Capture the cell that displays the provided text and extract its [x, y] central coordinate. 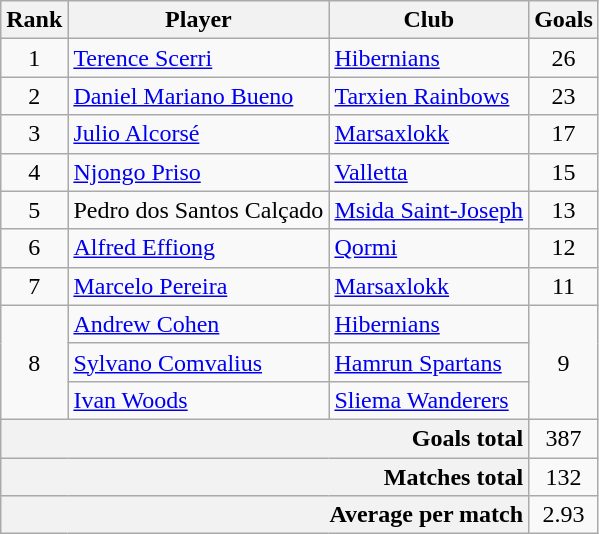
Terence Scerri [198, 58]
Valletta [429, 172]
6 [34, 248]
Ivan Woods [198, 400]
Andrew Cohen [198, 324]
8 [34, 362]
13 [564, 210]
132 [564, 477]
Qormi [429, 248]
Marcelo Pereira [198, 286]
23 [564, 96]
Goals [564, 20]
2.93 [564, 515]
Matches total [265, 477]
9 [564, 362]
Player [198, 20]
Alfred Effiong [198, 248]
387 [564, 438]
Average per match [265, 515]
5 [34, 210]
4 [34, 172]
15 [564, 172]
11 [564, 286]
Njongo Priso [198, 172]
Hamrun Spartans [429, 362]
Tarxien Rainbows [429, 96]
17 [564, 134]
Msida Saint-Joseph [429, 210]
Rank [34, 20]
Club [429, 20]
3 [34, 134]
Goals total [265, 438]
2 [34, 96]
Sylvano Comvalius [198, 362]
Julio Alcorsé [198, 134]
Sliema Wanderers [429, 400]
26 [564, 58]
12 [564, 248]
Daniel Mariano Bueno [198, 96]
7 [34, 286]
1 [34, 58]
Pedro dos Santos Calçado [198, 210]
